Return the [X, Y] coordinate for the center point of the cell that contains the specified text.  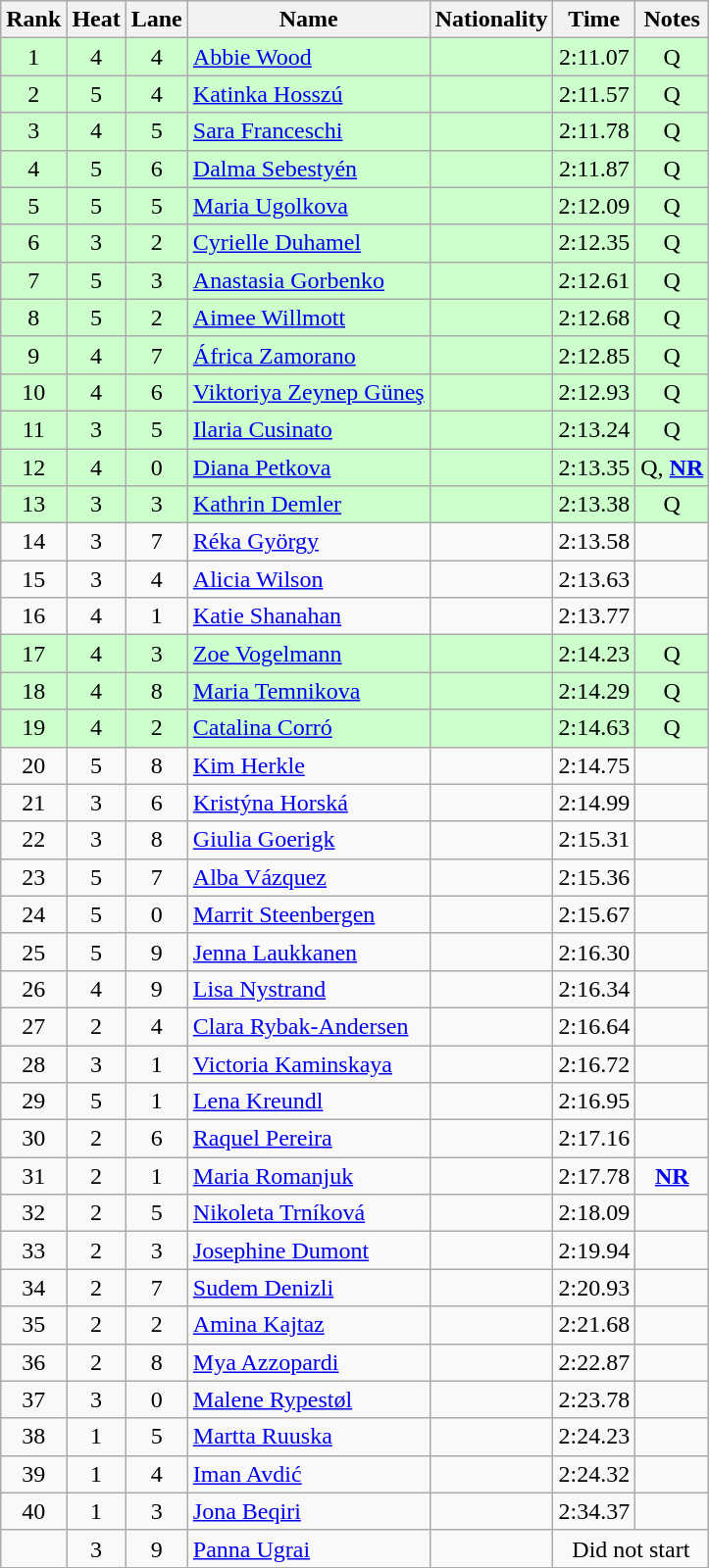
2:23.78 [594, 1399]
2:13.24 [594, 429]
África Zamorano [308, 355]
2:34.37 [594, 1511]
2:11.78 [594, 131]
24 [33, 914]
Lisa Nystrand [308, 989]
37 [33, 1399]
Aimee Willmott [308, 318]
Jona Beqiri [308, 1511]
2:12.68 [594, 318]
18 [33, 691]
Rank [33, 20]
Lane [157, 20]
Viktoriya Zeynep Güneş [308, 392]
Jenna Laukkanen [308, 952]
Diana Petkova [308, 467]
2:11.07 [594, 57]
Victoria Kaminskaya [308, 1063]
17 [33, 654]
Katie Shanahan [308, 616]
Kathrin Demler [308, 505]
38 [33, 1437]
21 [33, 803]
Josephine Dumont [308, 1250]
Zoe Vogelmann [308, 654]
Time [594, 20]
20 [33, 765]
27 [33, 1026]
2:14.63 [594, 728]
Kim Herkle [308, 765]
15 [33, 579]
NR [673, 1176]
10 [33, 392]
2:14.23 [594, 654]
31 [33, 1176]
Name [308, 20]
Panna Ugrai [308, 1548]
2:16.34 [594, 989]
2:16.95 [594, 1102]
26 [33, 989]
Maria Ugolkova [308, 206]
2:13.77 [594, 616]
2:11.87 [594, 169]
Catalina Corró [308, 728]
13 [33, 505]
2:17.78 [594, 1176]
14 [33, 542]
Amina Kajtaz [308, 1325]
Abbie Wood [308, 57]
Iman Avdić [308, 1474]
2:14.99 [594, 803]
Kristýna Horská [308, 803]
Sara Franceschi [308, 131]
Did not start [632, 1548]
40 [33, 1511]
34 [33, 1288]
Heat [96, 20]
Dalma Sebestyén [308, 169]
Nikoleta Trníková [308, 1213]
2:14.29 [594, 691]
2:15.31 [594, 840]
Lena Kreundl [308, 1102]
33 [33, 1250]
Marrit Steenbergen [308, 914]
30 [33, 1139]
35 [33, 1325]
Alba Vázquez [308, 877]
2:13.63 [594, 579]
2:11.57 [594, 94]
Mya Azzopardi [308, 1362]
32 [33, 1213]
23 [33, 877]
2:16.64 [594, 1026]
11 [33, 429]
Ilaria Cusinato [308, 429]
39 [33, 1474]
2:17.16 [594, 1139]
12 [33, 467]
22 [33, 840]
Martta Ruuska [308, 1437]
Nationality [491, 20]
2:14.75 [594, 765]
2:12.09 [594, 206]
2:16.30 [594, 952]
28 [33, 1063]
2:22.87 [594, 1362]
Maria Temnikova [308, 691]
Giulia Goerigk [308, 840]
Katinka Hosszú [308, 94]
Réka György [308, 542]
36 [33, 1362]
2:13.35 [594, 467]
2:13.58 [594, 542]
2:13.38 [594, 505]
2:24.32 [594, 1474]
2:24.23 [594, 1437]
2:20.93 [594, 1288]
Alicia Wilson [308, 579]
2:19.94 [594, 1250]
Notes [673, 20]
2:16.72 [594, 1063]
Q, NR [673, 467]
2:12.61 [594, 280]
Malene Rypestøl [308, 1399]
2:12.93 [594, 392]
2:15.67 [594, 914]
Clara Rybak-Andersen [308, 1026]
Anastasia Gorbenko [308, 280]
2:12.85 [594, 355]
2:21.68 [594, 1325]
16 [33, 616]
2:12.35 [594, 243]
Maria Romanjuk [308, 1176]
Sudem Denizli [308, 1288]
2:18.09 [594, 1213]
25 [33, 952]
Cyrielle Duhamel [308, 243]
2:15.36 [594, 877]
Raquel Pereira [308, 1139]
19 [33, 728]
29 [33, 1102]
